Provide the (X, Y) coordinate of the cell's center where the given text is located.  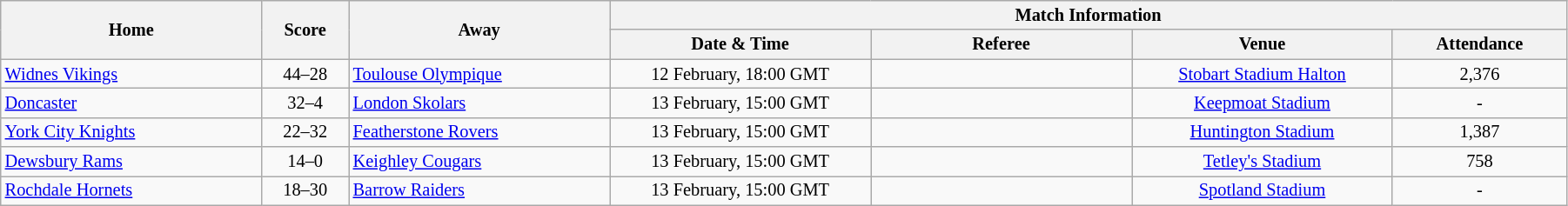
14–0 (305, 162)
Huntington Stadium (1263, 132)
Away (479, 30)
32–4 (305, 103)
Date & Time (740, 44)
12 February, 18:00 GMT (740, 74)
Referee (1002, 44)
758 (1479, 162)
York City Knights (131, 132)
Home (131, 30)
Venue (1263, 44)
2,376 (1479, 74)
Dewsbury Rams (131, 162)
Score (305, 30)
22–32 (305, 132)
Keighley Cougars (479, 162)
Rochdale Hornets (131, 190)
Doncaster (131, 103)
1,387 (1479, 132)
Stobart Stadium Halton (1263, 74)
Keepmoat Stadium (1263, 103)
Tetley's Stadium (1263, 162)
Widnes Vikings (131, 74)
44–28 (305, 74)
Toulouse Olympique (479, 74)
Match Information (1089, 15)
Attendance (1479, 44)
18–30 (305, 190)
Spotland Stadium (1263, 190)
Featherstone Rovers (479, 132)
London Skolars (479, 103)
Barrow Raiders (479, 190)
